Search for the cell housing the specified text and yield its [X, Y] center coordinate. 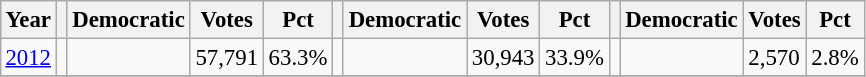
2012 [28, 57]
63.3% [298, 57]
2.8% [835, 57]
2,570 [774, 57]
33.9% [574, 57]
30,943 [504, 57]
57,791 [226, 57]
Year [28, 20]
